For the text-containing cell, return its midpoint in [x, y] coordinate format. 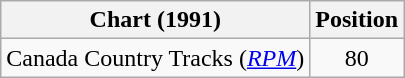
80 [357, 58]
Position [357, 20]
Canada Country Tracks (RPM) [156, 58]
Chart (1991) [156, 20]
